Locate the cell with the specified text and output its [x, y] center coordinate. 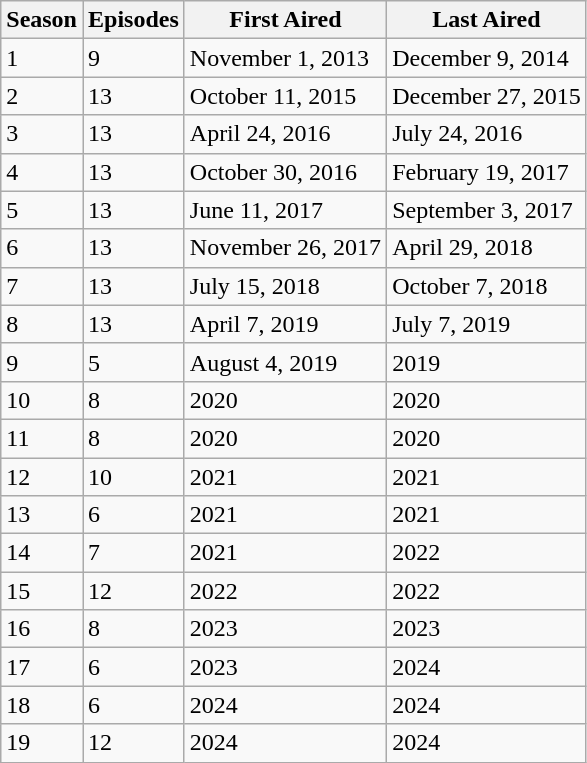
2 [42, 96]
3 [42, 134]
18 [42, 705]
June 11, 2017 [285, 210]
Last Aired [487, 20]
November 1, 2013 [285, 58]
16 [42, 629]
November 26, 2017 [285, 248]
August 4, 2019 [285, 362]
July 7, 2019 [487, 324]
15 [42, 591]
1 [42, 58]
July 15, 2018 [285, 286]
2019 [487, 362]
February 19, 2017 [487, 172]
Season [42, 20]
17 [42, 667]
19 [42, 743]
September 3, 2017 [487, 210]
July 24, 2016 [487, 134]
October 7, 2018 [487, 286]
4 [42, 172]
December 27, 2015 [487, 96]
April 29, 2018 [487, 248]
11 [42, 438]
October 11, 2015 [285, 96]
First Aired [285, 20]
April 24, 2016 [285, 134]
October 30, 2016 [285, 172]
14 [42, 553]
Episodes [133, 20]
April 7, 2019 [285, 324]
December 9, 2014 [487, 58]
